Determine the [x, y] coordinate at the center of the cell enclosing the given text.  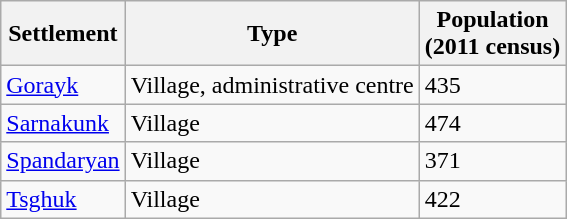
Type [272, 34]
Spandaryan [63, 161]
Settlement [63, 34]
Village, administrative centre [272, 85]
435 [492, 85]
Sarnakunk [63, 123]
371 [492, 161]
Gorayk [63, 85]
422 [492, 199]
Population(2011 census) [492, 34]
474 [492, 123]
Tsghuk [63, 199]
